Locate the cell with the specified text and output its (x, y) center coordinate. 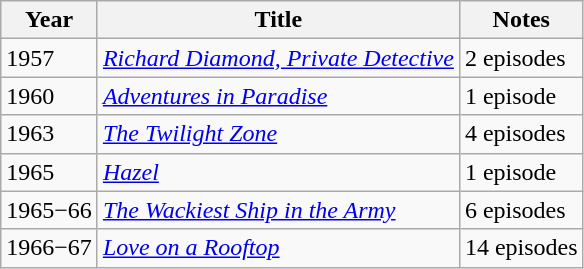
1966−67 (50, 248)
Hazel (278, 172)
6 episodes (521, 210)
4 episodes (521, 134)
1965 (50, 172)
Title (278, 20)
14 episodes (521, 248)
Love on a Rooftop (278, 248)
The Twilight Zone (278, 134)
The Wackiest Ship in the Army (278, 210)
1960 (50, 96)
1957 (50, 58)
1963 (50, 134)
2 episodes (521, 58)
Richard Diamond, Private Detective (278, 58)
1965−66 (50, 210)
Adventures in Paradise (278, 96)
Year (50, 20)
Notes (521, 20)
